From the cell containing the given text, extract its center point as (x, y) coordinate. 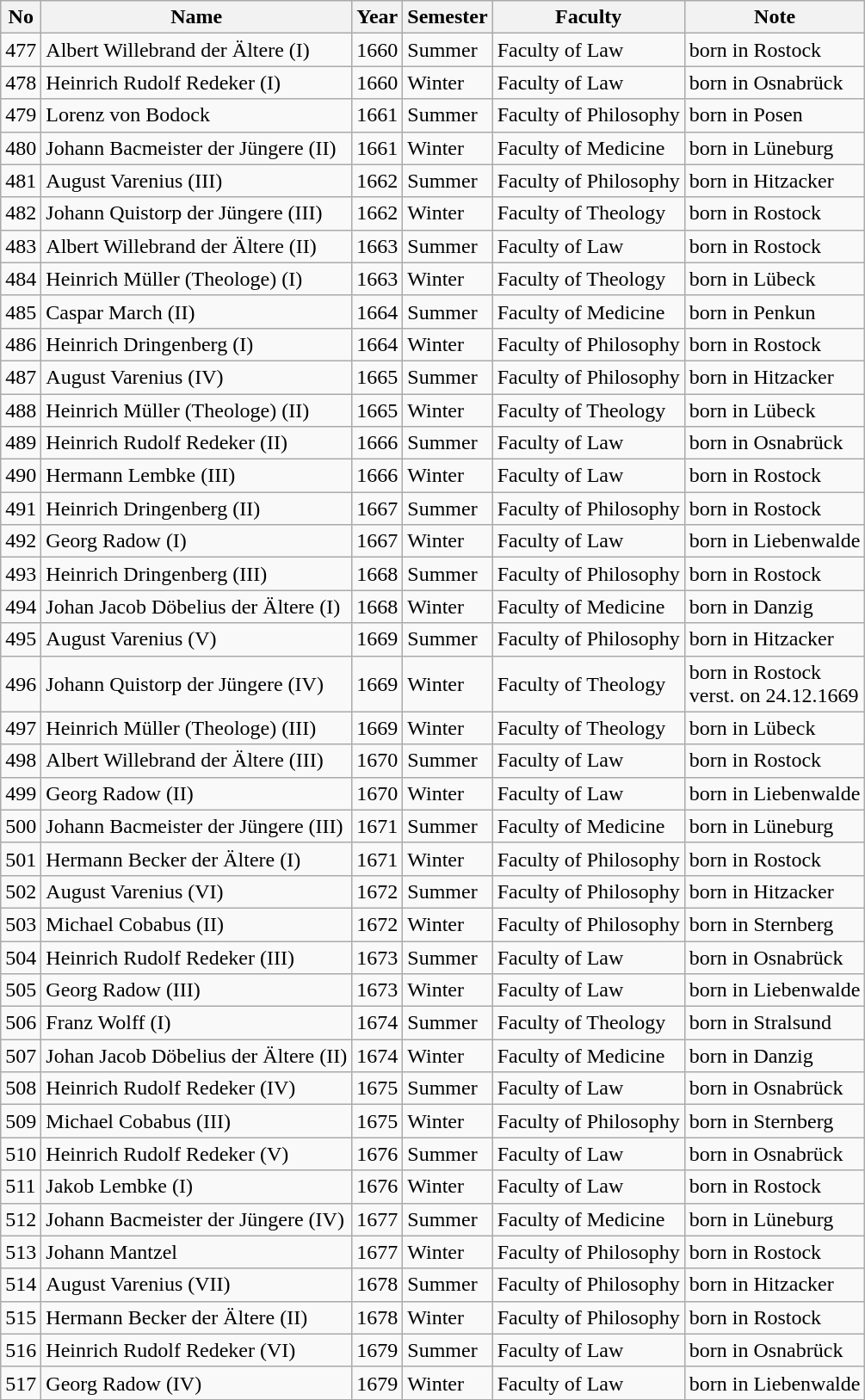
Semester (448, 17)
No (21, 17)
born in Penkun (775, 311)
Albert Willebrand der Ältere (III) (196, 761)
513 (21, 1252)
Faculty (589, 17)
Lorenz von Bodock (196, 115)
Johann Mantzel (196, 1252)
Hermann Lembke (III) (196, 476)
Georg Radow (III) (196, 990)
Heinrich Müller (Theologe) (I) (196, 279)
504 (21, 958)
483 (21, 246)
Jakob Lembke (I) (196, 1187)
498 (21, 761)
Heinrich Dringenberg (II) (196, 509)
501 (21, 859)
Johann Quistorp der Jüngere (IV) (196, 683)
Georg Radow (II) (196, 793)
500 (21, 826)
Heinrich Dringenberg (I) (196, 344)
Georg Radow (IV) (196, 1383)
Heinrich Dringenberg (III) (196, 574)
born in Posen (775, 115)
514 (21, 1285)
507 (21, 1056)
489 (21, 443)
486 (21, 344)
Albert Willebrand der Ältere (II) (196, 246)
503 (21, 924)
517 (21, 1383)
born in Stralsund (775, 1023)
492 (21, 541)
born in Rostockverst. on 24.12.1669 (775, 683)
Johan Jacob Döbelius der Ältere (I) (196, 607)
Note (775, 17)
Heinrich Rudolf Redeker (IV) (196, 1089)
480 (21, 148)
Johann Bacmeister der Jüngere (III) (196, 826)
Michael Cobabus (III) (196, 1121)
August Varenius (III) (196, 181)
511 (21, 1187)
495 (21, 639)
Heinrich Rudolf Redeker (V) (196, 1154)
478 (21, 83)
Johann Bacmeister der Jüngere (IV) (196, 1219)
Hermann Becker der Ältere (II) (196, 1317)
Michael Cobabus (II) (196, 924)
506 (21, 1023)
August Varenius (VI) (196, 891)
505 (21, 990)
491 (21, 509)
494 (21, 607)
481 (21, 181)
487 (21, 377)
497 (21, 728)
508 (21, 1089)
Name (196, 17)
Heinrich Rudolf Redeker (III) (196, 958)
502 (21, 891)
484 (21, 279)
Georg Radow (I) (196, 541)
488 (21, 410)
Caspar March (II) (196, 311)
Year (377, 17)
479 (21, 115)
Heinrich Rudolf Redeker (VI) (196, 1350)
477 (21, 50)
August Varenius (IV) (196, 377)
Hermann Becker der Ältere (I) (196, 859)
Heinrich Müller (Theologe) (III) (196, 728)
512 (21, 1219)
Heinrich Rudolf Redeker (II) (196, 443)
516 (21, 1350)
Heinrich Müller (Theologe) (II) (196, 410)
Johan Jacob Döbelius der Ältere (II) (196, 1056)
Heinrich Rudolf Redeker (I) (196, 83)
482 (21, 213)
August Varenius (VII) (196, 1285)
Johann Bacmeister der Jüngere (II) (196, 148)
Albert Willebrand der Ältere (I) (196, 50)
510 (21, 1154)
499 (21, 793)
515 (21, 1317)
509 (21, 1121)
490 (21, 476)
496 (21, 683)
Franz Wolff (I) (196, 1023)
August Varenius (V) (196, 639)
485 (21, 311)
493 (21, 574)
Johann Quistorp der Jüngere (III) (196, 213)
